Provide the [x, y] coordinate of the cell's center where the given text is located.  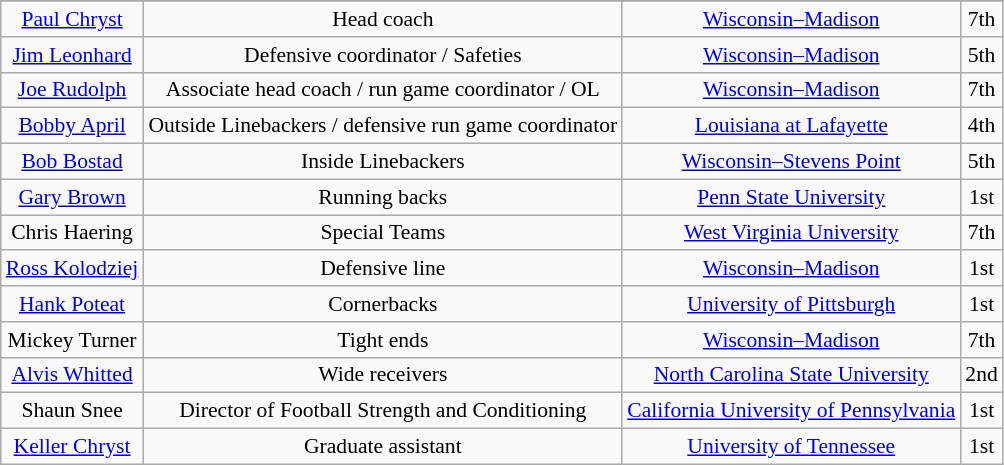
Alvis Whitted [72, 375]
Wide receivers [382, 375]
Head coach [382, 19]
Paul Chryst [72, 19]
Keller Chryst [72, 447]
University of Tennessee [791, 447]
Associate head coach / run game coordinator / OL [382, 90]
Tight ends [382, 340]
Running backs [382, 197]
Defensive coordinator / Safeties [382, 55]
Graduate assistant [382, 447]
Special Teams [382, 233]
4th [982, 126]
Defensive line [382, 269]
Gary Brown [72, 197]
North Carolina State University [791, 375]
California University of Pennsylvania [791, 411]
University of Pittsburgh [791, 304]
Chris Haering [72, 233]
Joe Rudolph [72, 90]
Director of Football Strength and Conditioning [382, 411]
Louisiana at Lafayette [791, 126]
2nd [982, 375]
Wisconsin–Stevens Point [791, 162]
Ross Kolodziej [72, 269]
Cornerbacks [382, 304]
Mickey Turner [72, 340]
Inside Linebackers [382, 162]
Hank Poteat [72, 304]
Penn State University [791, 197]
Bobby April [72, 126]
Bob Bostad [72, 162]
Outside Linebackers / defensive run game coordinator [382, 126]
West Virginia University [791, 233]
Jim Leonhard [72, 55]
Shaun Snee [72, 411]
